Capture the cell that displays the provided text and extract its [X, Y] central coordinate. 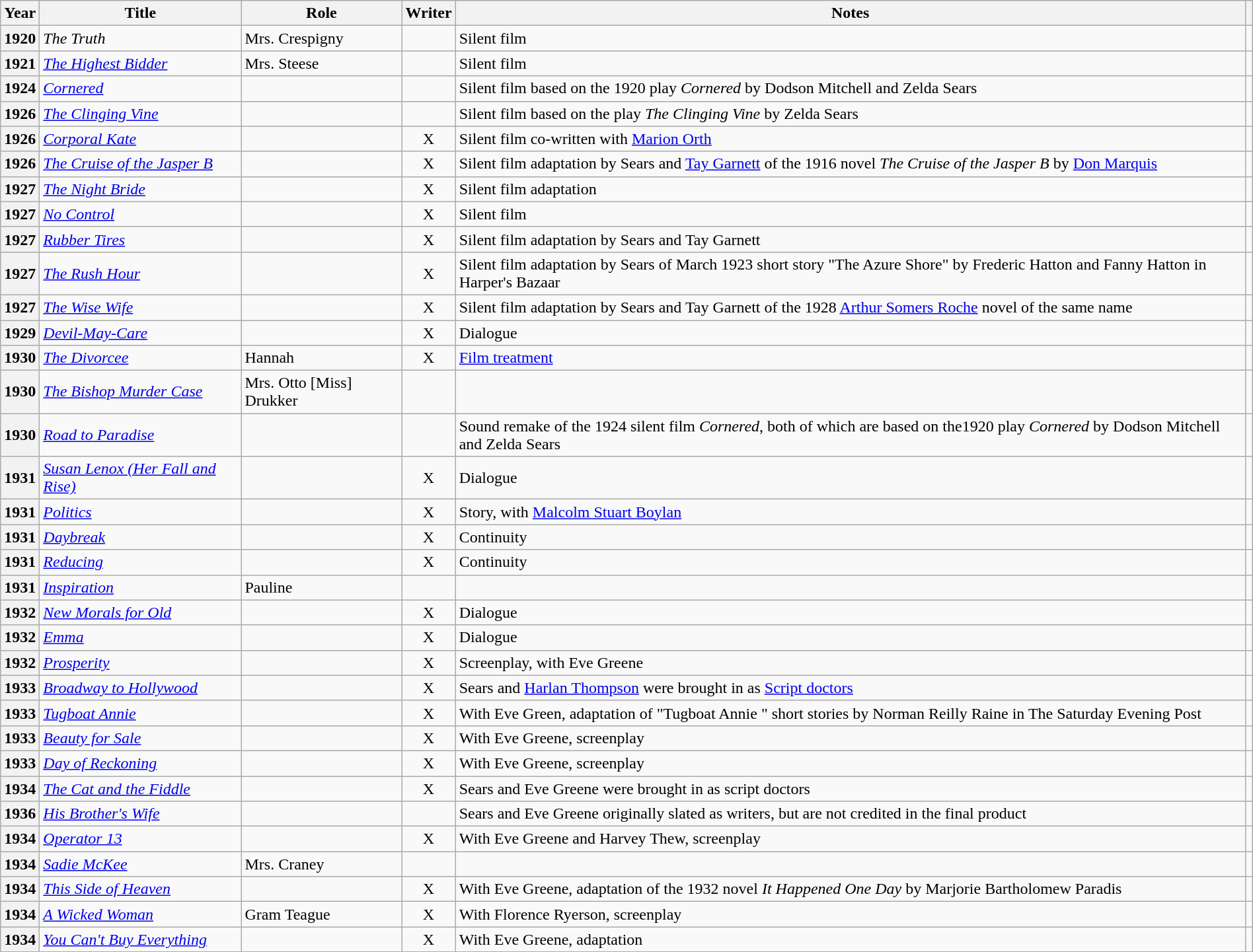
Notes [850, 13]
Gram Teague [321, 914]
Screenplay, with Eve Greene [850, 663]
The Cruise of the Jasper B [140, 164]
Mrs. Craney [321, 864]
A Wicked Woman [140, 914]
Role [321, 13]
Sadie McKee [140, 864]
Operator 13 [140, 839]
Silent film based on the play The Clinging Vine by Zelda Sears [850, 114]
Mrs. Steese [321, 63]
Story, with Malcolm Stuart Boylan [850, 512]
The Cat and the Fiddle [140, 788]
Susan Lenox (Her Fall and Rise) [140, 478]
Tugboat Annie [140, 713]
The Truth [140, 38]
The Night Bride [140, 189]
Reducing [140, 562]
With Florence Ryerson, screenplay [850, 914]
Daybreak [140, 537]
Politics [140, 512]
Road to Paradise [140, 435]
Mrs. Crespigny [321, 38]
Silent film adaptation by Sears and Tay Garnett [850, 239]
The Divorcee [140, 358]
With Eve Green, adaptation of "Tugboat Annie " short stories by Norman Reilly Raine in The Saturday Evening Post [850, 713]
The Bishop Murder Case [140, 392]
The Highest Bidder [140, 63]
Silent film adaptation by Sears and Tay Garnett of the 1916 novel The Cruise of the Jasper B by Don Marquis [850, 164]
Silent film co-written with Marion Orth [850, 139]
No Control [140, 214]
Year [20, 13]
The Clinging Vine [140, 114]
1920 [20, 38]
You Can't Buy Everything [140, 939]
With Eve Greene and Harvey Thew, screenplay [850, 839]
Sears and Harlan Thompson were brought in as Script doctors [850, 688]
With Eve Greene, adaptation [850, 939]
With Eve Greene, adaptation of the 1932 novel It Happened One Day by Marjorie Bartholomew Paradis [850, 889]
1929 [20, 332]
Devil-May-Care [140, 332]
1924 [20, 89]
Silent film adaptation by Sears and Tay Garnett of the 1928 Arthur Somers Roche novel of the same name [850, 307]
Title [140, 13]
New Morals for Old [140, 612]
Broadway to Hollywood [140, 688]
Beauty for Sale [140, 738]
Film treatment [850, 358]
His Brother's Wife [140, 814]
Sears and Eve Greene originally slated as writers, but are not credited in the final product [850, 814]
Pauline [321, 587]
The Rush Hour [140, 274]
Emma [140, 638]
Sound remake of the 1924 silent film Cornered, both of which are based on the1920 play Cornered by Dodson Mitchell and Zelda Sears [850, 435]
1936 [20, 814]
Cornered [140, 89]
1921 [20, 63]
Corporal Kate [140, 139]
Writer [428, 13]
Day of Reckoning [140, 763]
Mrs. Otto [Miss] Drukker [321, 392]
The Wise Wife [140, 307]
Rubber Tires [140, 239]
Silent film adaptation [850, 189]
Silent film based on the 1920 play Cornered by Dodson Mitchell and Zelda Sears [850, 89]
Inspiration [140, 587]
Silent film adaptation by Sears of March 1923 short story "The Azure Shore" by Frederic Hatton and Fanny Hatton in Harper's Bazaar [850, 274]
Hannah [321, 358]
Prosperity [140, 663]
This Side of Heaven [140, 889]
Sears and Eve Greene were brought in as script doctors [850, 788]
